Determine the (x, y) coordinate at the center of the cell enclosing the given text.  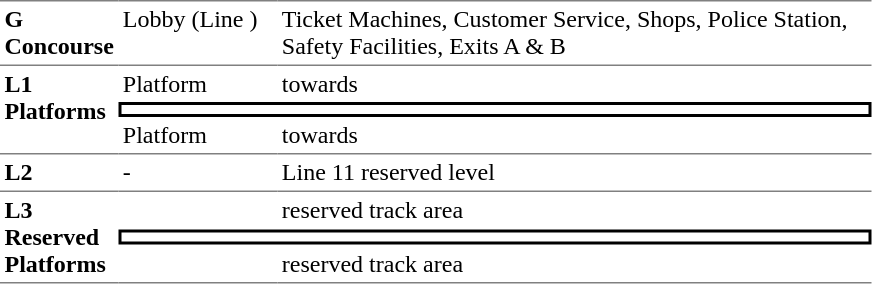
L3Reserved Platforms (59, 238)
Ticket Machines, Customer Service, Shops, Police Station, Safety Facilities, Exits A & B (574, 33)
Lobby (Line ) (198, 33)
L1Platforms (59, 110)
Line 11 reserved level (574, 173)
L2 (59, 173)
- (198, 173)
GConcourse (59, 33)
